From the cell containing the given text, extract its center point as [x, y] coordinate. 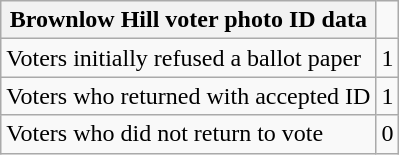
Voters who returned with accepted ID [188, 96]
Voters who did not return to vote [188, 134]
Voters initially refused a ballot paper [188, 58]
0 [388, 134]
Brownlow Hill voter photo ID data [188, 20]
